Detect which cell encompasses the target text, then output its (x, y) center coordinate. 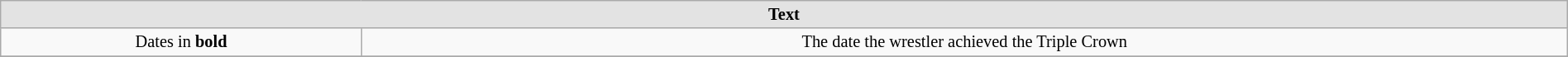
Dates in bold (181, 42)
Text (784, 14)
The date the wrestler achieved the Triple Crown (964, 42)
